Pinpoint the cell where the given text exists, returning its (x, y) midpoint coordinate. 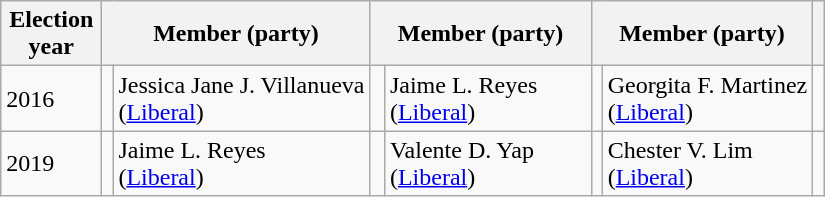
2016 (52, 98)
2019 (52, 164)
Jessica Jane J. Villanueva(Liberal) (242, 98)
Valente D. Yap(Liberal) (488, 164)
Chester V. Lim(Liberal) (708, 164)
Electionyear (52, 34)
Georgita F. Martinez(Liberal) (708, 98)
